Extract the (x, y) coordinate from the center of the cell holding the provided text.  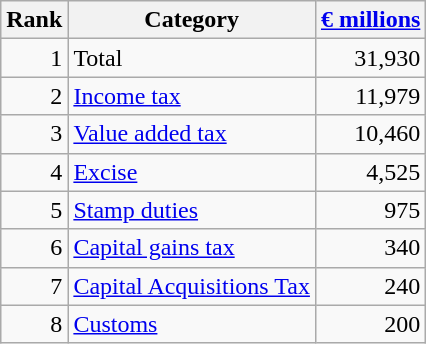
4 (34, 172)
Rank (34, 20)
4,525 (370, 172)
Capital gains tax (192, 248)
975 (370, 210)
340 (370, 248)
Value added tax (192, 134)
31,930 (370, 58)
Stamp duties (192, 210)
200 (370, 324)
Customs (192, 324)
2 (34, 96)
10,460 (370, 134)
5 (34, 210)
Capital Acquisitions Tax (192, 286)
Income tax (192, 96)
1 (34, 58)
Excise (192, 172)
7 (34, 286)
11,979 (370, 96)
Category (192, 20)
240 (370, 286)
€ millions (370, 20)
3 (34, 134)
Total (192, 58)
8 (34, 324)
6 (34, 248)
